Provide the [x, y] coordinate of the cell's center where the given text is located.  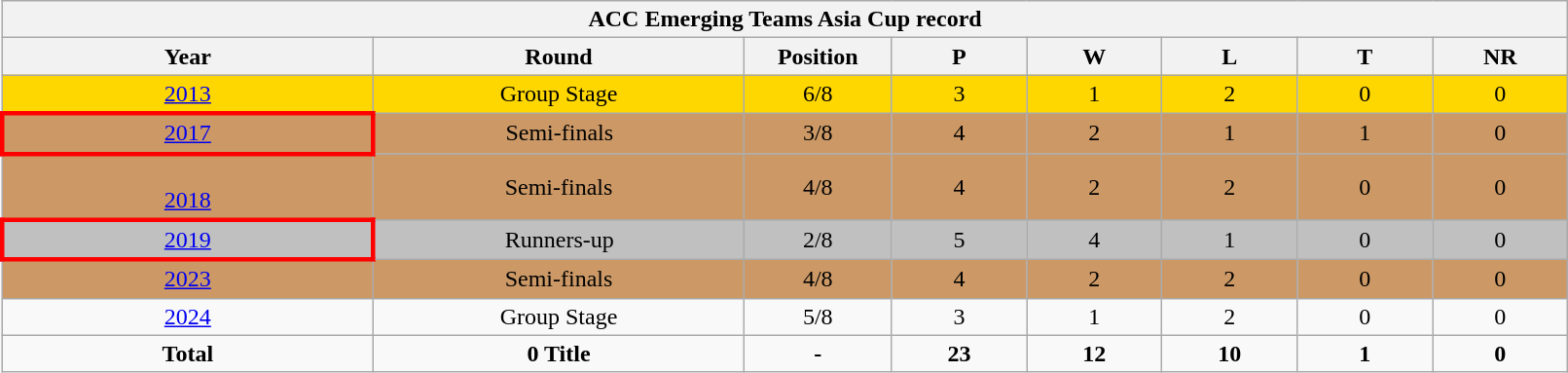
2019 [187, 240]
Position [818, 56]
Total [187, 354]
Runners-up [559, 240]
10 [1230, 354]
NR [1501, 56]
2/8 [818, 240]
3/8 [818, 132]
12 [1094, 354]
2013 [187, 94]
W [1094, 56]
5/8 [818, 317]
2023 [187, 280]
L [1230, 56]
ACC Emerging Teams Asia Cup record [784, 19]
0 Title [559, 354]
23 [960, 354]
P [960, 56]
Round [559, 56]
2024 [187, 317]
Year [187, 56]
2018 [187, 187]
5 [960, 240]
T [1365, 56]
- [818, 354]
2017 [187, 132]
6/8 [818, 94]
